Identify which cell holds the provided text, then report its (x, y) central coordinate. 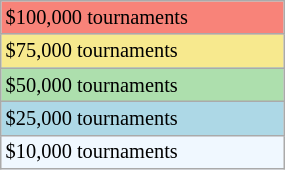
$10,000 tournaments (142, 152)
$75,000 tournaments (142, 51)
$25,000 tournaments (142, 118)
$50,000 tournaments (142, 85)
$100,000 tournaments (142, 17)
